Return (x, y) of the center of cell containing provided text 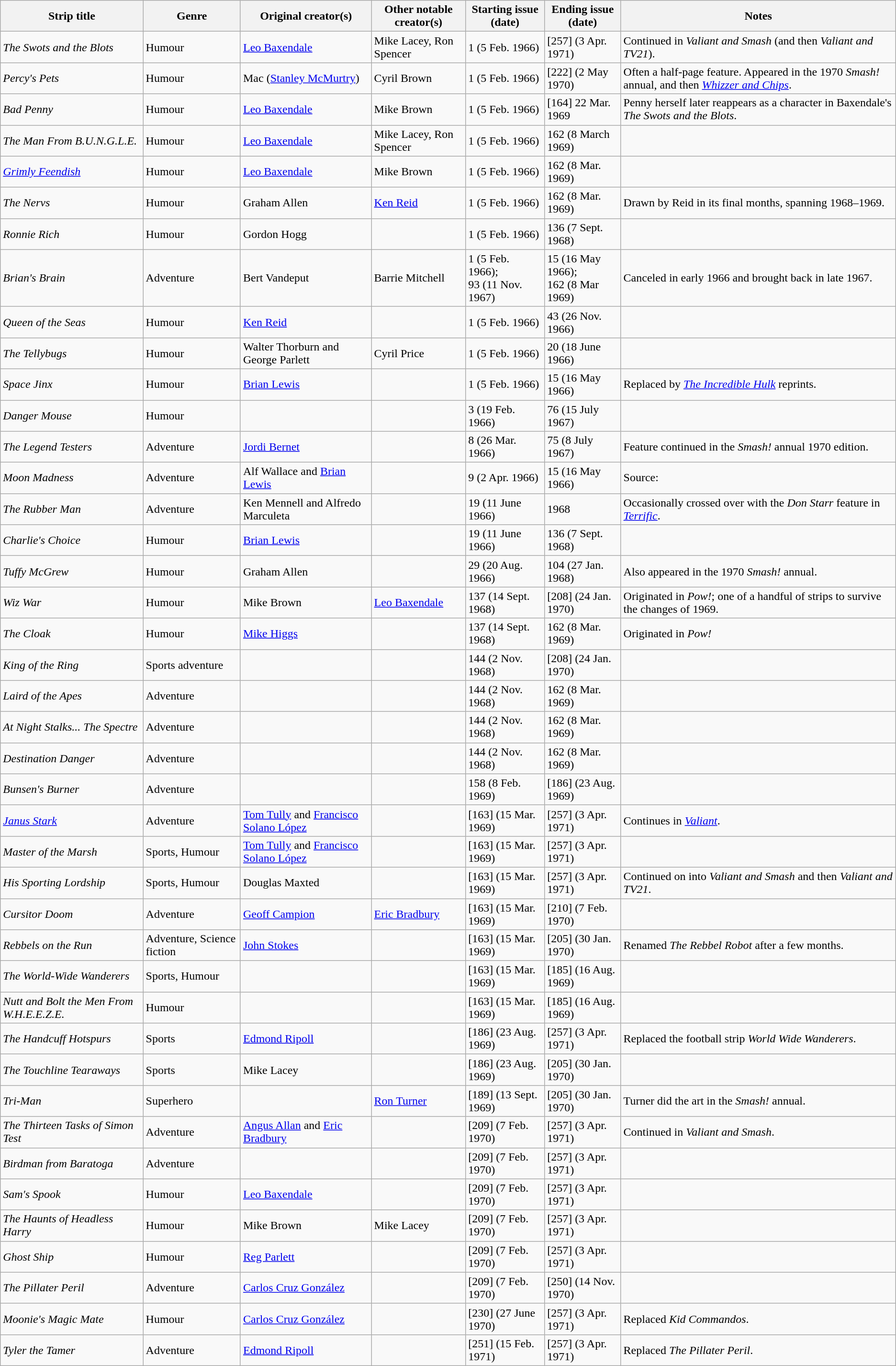
Mike Higgs (306, 634)
Renamed The Rebbel Robot after a few months. (758, 945)
Birdman from Baratoga (72, 1163)
[230] (27 June 1970) (505, 1319)
The Haunts of Headless Harry (72, 1226)
Continued on into Valiant and Smash and then Valiant and TV21. (758, 883)
Replaced The Pillater Peril. (758, 1350)
The Touchline Tearaways (72, 1070)
Percy's Pets (72, 79)
Superhero (191, 1101)
[210] (7 Feb. 1970) (583, 914)
Original creator(s) (306, 16)
Bert Vandeput (306, 278)
75 (8 July 1967) (583, 447)
Alf Wallace and Brian Lewis (306, 478)
Grimly Feendish (72, 171)
Walter Thorburn and George Parlett (306, 353)
104 (27 Jan. 1968) (583, 572)
Strip title (72, 16)
Moon Madness (72, 478)
Other notable creator(s) (418, 16)
Cyril Price (418, 353)
3 (19 Feb. 1966) (505, 416)
Moonie's Magic Mate (72, 1319)
The Handcuff Hotspurs (72, 1039)
Wiz War (72, 602)
Genre (191, 16)
Sam's Spook (72, 1194)
Cyril Brown (418, 79)
The Nervs (72, 203)
9 (2 Apr. 1966) (505, 478)
The Tellybugs (72, 353)
Queen of the Seas (72, 322)
Destination Danger (72, 758)
Ending issue (date) (583, 16)
Sports adventure (191, 665)
76 (15 July 1967) (583, 416)
[250] (14 Nov. 1970) (583, 1288)
The World-Wide Wanderers (72, 977)
Starting issue (date) (505, 16)
Bunsen's Burner (72, 789)
Cursitor Doom (72, 914)
Ghost Ship (72, 1256)
1968 (583, 509)
Tyler the Tamer (72, 1350)
20 (18 June 1966) (583, 353)
[189] (13 Sept. 1969) (505, 1101)
15 (16 May 1966);162 (8 Mar 1969) (583, 278)
Space Jinx (72, 384)
Rebbels on the Run (72, 945)
43 (26 Nov. 1966) (583, 322)
The Thirteen Tasks of Simon Test (72, 1132)
Ron Turner (418, 1101)
Ronnie Rich (72, 234)
158 (8 Feb. 1969) (505, 789)
Ken Mennell and Alfredo Marculeta (306, 509)
Tri-Man (72, 1101)
Canceled in early 1966 and brought back in late 1967. (758, 278)
Continued in Valiant and Smash (and then Valiant and TV21). (758, 47)
The Rubber Man (72, 509)
His Sporting Lordship (72, 883)
Geoff Campion (306, 914)
Tuffy McGrew (72, 572)
Laird of the Apes (72, 696)
Originated in Pow! (758, 634)
Drawn by Reid in its final months, spanning 1968–1969. (758, 203)
Barrie Mitchell (418, 278)
Replaced by The Incredible Hulk reprints. (758, 384)
Turner did the art in the Smash! annual. (758, 1101)
Brian's Brain (72, 278)
Also appeared in the 1970 Smash! annual. (758, 572)
Angus Allan and Eric Bradbury (306, 1132)
Often a half-page feature. Appeared in the 1970 Smash! annual, and then Whizzer and Chips. (758, 79)
Occasionally crossed over with the Don Starr feature in Terrific. (758, 509)
8 (26 Mar. 1966) (505, 447)
162 (8 March 1969) (583, 141)
Continued in Valiant and Smash. (758, 1132)
[222] (2 May 1970) (583, 79)
Janus Stark (72, 821)
Feature continued in the Smash! annual 1970 edition. (758, 447)
Replaced the football strip World Wide Wanderers. (758, 1039)
Source: (758, 478)
Bad Penny (72, 109)
John Stokes (306, 945)
Eric Bradbury (418, 914)
Nutt and Bolt the Men From W.H.E.E.Z.E. (72, 1007)
Charlie's Choice (72, 540)
Master of the Marsh (72, 851)
The Legend Testers (72, 447)
Originated in Pow!; one of a handful of strips to survive the changes of 1969. (758, 602)
Notes (758, 16)
Mac (Stanley McMurtry) (306, 79)
Gordon Hogg (306, 234)
Continues in Valiant. (758, 821)
Jordi Bernet (306, 447)
29 (20 Aug. 1966) (505, 572)
Penny herself later reappears as a character in Baxendale's The Swots and the Blots. (758, 109)
The Pillater Peril (72, 1288)
Reg Parlett (306, 1256)
King of the Ring (72, 665)
Replaced Kid Commandos. (758, 1319)
At Night Stalks... The Spectre (72, 727)
Douglas Maxted (306, 883)
Danger Mouse (72, 416)
The Swots and the Blots (72, 47)
[164] 22 Mar. 1969 (583, 109)
Adventure, Science fiction (191, 945)
The Man From B.U.N.G.L.E. (72, 141)
1 (5 Feb. 1966);93 (11 Nov. 1967) (505, 278)
The Cloak (72, 634)
[251] (15 Feb. 1971) (505, 1350)
